Find where the given text appears and provide that cell's center as [x, y] coordinate. 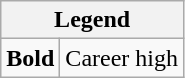
Bold [30, 58]
Legend [92, 20]
Career high [122, 58]
